Detect which cell encompasses the target text, then output its [x, y] center coordinate. 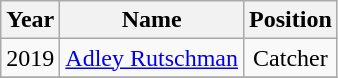
Year [30, 20]
Name [152, 20]
Adley Rutschman [152, 58]
Position [291, 20]
2019 [30, 58]
Catcher [291, 58]
